Provide the [X, Y] coordinate of the cell's center where the given text is located.  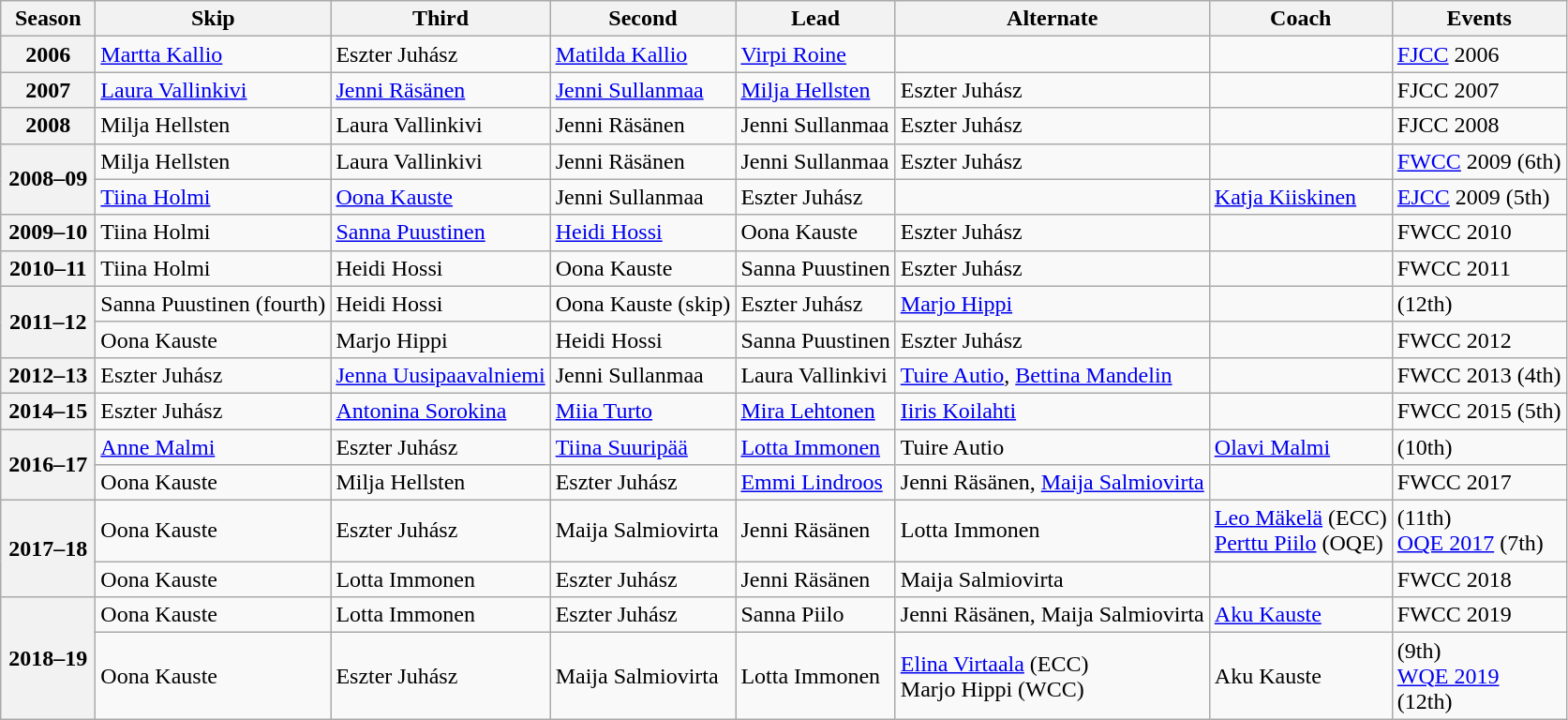
2012–13 [49, 375]
Anne Malmi [214, 447]
Second [643, 19]
Jenna Uusipaavalniemi [441, 375]
Virpi Roine [815, 54]
2011–12 [49, 322]
FWCC 2015 (5th) [1479, 411]
2009–10 [49, 232]
Elina Virtaala (ECC)Marjo Hippi (WCC) [1052, 676]
Katja Kiiskinen [1301, 197]
2008 [49, 126]
2016–17 [49, 465]
Leo Mäkelä (ECC)Perttu Piilo (OQE) [1301, 531]
2006 [49, 54]
Sanna Piilo [815, 615]
Tuire Autio, Bettina Mandelin [1052, 375]
Tuire Autio [1052, 447]
Miia Turto [643, 411]
2008–09 [49, 179]
FJCC 2008 [1479, 126]
2014–15 [49, 411]
Lead [815, 19]
Oona Kauste (skip) [643, 304]
Sanna Puustinen (fourth) [214, 304]
2007 [49, 90]
Alternate [1052, 19]
Season [49, 19]
(11th)OQE 2017 (7th) [1479, 531]
Coach [1301, 19]
EJCC 2009 (5th) [1479, 197]
FWCC 2011 [1479, 268]
FWCC 2018 [1479, 579]
2017–18 [49, 549]
FWCC 2012 [1479, 339]
Mira Lehtonen [815, 411]
FWCC 2010 [1479, 232]
2010–11 [49, 268]
2018–19 [49, 658]
Third [441, 19]
Skip [214, 19]
FWCC 2013 (4th) [1479, 375]
Events [1479, 19]
(10th) [1479, 447]
Matilda Kallio [643, 54]
Emmi Lindroos [815, 483]
Iiris Koilahti [1052, 411]
(9th)WQE 2019 (12th) [1479, 676]
FWCC 2017 [1479, 483]
FJCC 2006 [1479, 54]
FWCC 2019 [1479, 615]
Martta Kallio [214, 54]
FWCC 2009 (6th) [1479, 161]
(12th) [1479, 304]
Olavi Malmi [1301, 447]
FJCC 2007 [1479, 90]
Antonina Sorokina [441, 411]
Tiina Suuripää [643, 447]
